Locate the cell with the specified text and output its [X, Y] center coordinate. 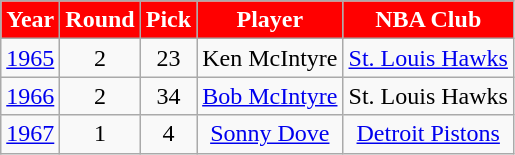
Pick [168, 20]
Detroit Pistons [428, 134]
34 [168, 96]
4 [168, 134]
Player [270, 20]
Ken McIntyre [270, 58]
Round [100, 20]
NBA Club [428, 20]
1965 [30, 58]
23 [168, 58]
1966 [30, 96]
Year [30, 20]
Bob McIntyre [270, 96]
1 [100, 134]
Sonny Dove [270, 134]
1967 [30, 134]
